From the cell containing the given text, extract its center point as [X, Y] coordinate. 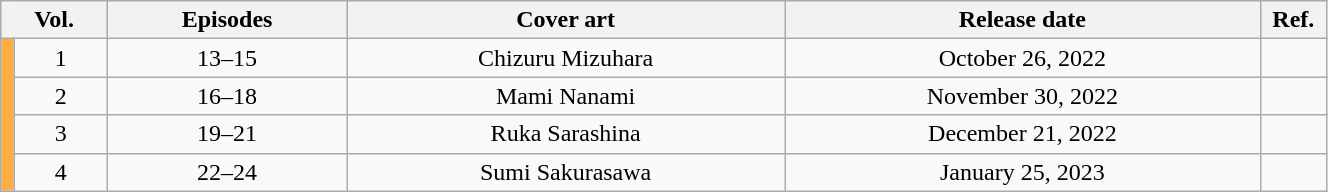
December 21, 2022 [1023, 134]
Episodes [228, 20]
4 [61, 172]
16–18 [228, 96]
3 [61, 134]
13–15 [228, 58]
November 30, 2022 [1023, 96]
Release date [1023, 20]
Cover art [566, 20]
Sumi Sakurasawa [566, 172]
2 [61, 96]
1 [61, 58]
Chizuru Mizuhara [566, 58]
Ruka Sarashina [566, 134]
Vol. [54, 20]
Ref. [1293, 20]
Mami Nanami [566, 96]
19–21 [228, 134]
October 26, 2022 [1023, 58]
22–24 [228, 172]
January 25, 2023 [1023, 172]
